Find where the given text appears and provide that cell's center as (X, Y) coordinate. 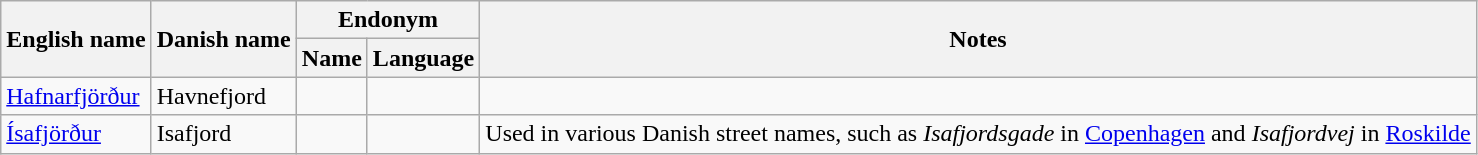
Language (423, 58)
Endonym (388, 20)
Used in various Danish street names, such as Isafjordsgade in Copenhagen and Isafjordvej in Roskilde (978, 134)
Hafnarfjörður (76, 96)
Havnefjord (224, 96)
Name (332, 58)
Isafjord (224, 134)
English name (76, 39)
Notes (978, 39)
Danish name (224, 39)
Ísafjörður (76, 134)
